Search for the cell housing the specified text and yield its [X, Y] center coordinate. 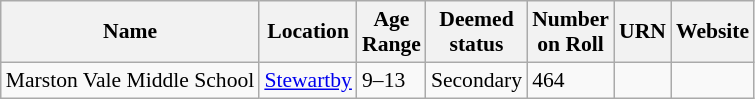
Secondary [476, 80]
URN [642, 32]
AgeRange [392, 32]
Location [308, 32]
Stewartby [308, 80]
Marston Vale Middle School [130, 80]
Website [712, 32]
Deemedstatus [476, 32]
Numberon Roll [570, 32]
9–13 [392, 80]
Name [130, 32]
464 [570, 80]
